Capture the cell that displays the provided text and extract its [X, Y] central coordinate. 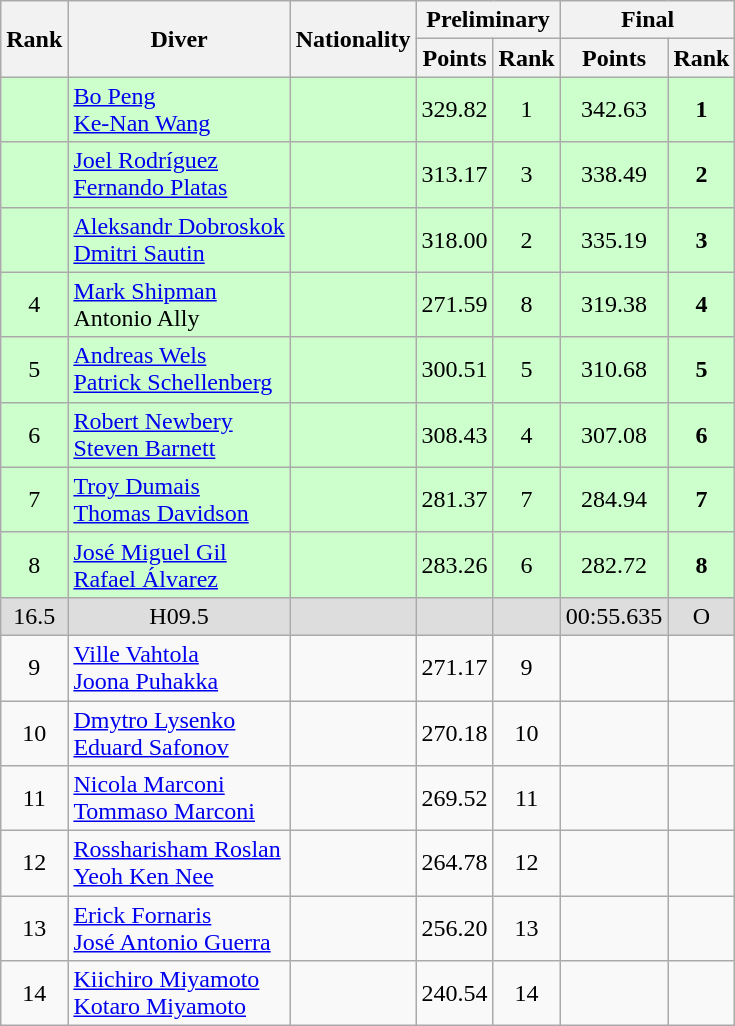
308.43 [454, 434]
284.94 [614, 500]
240.54 [454, 994]
Erick FornarisJosé Antonio Guerra [179, 928]
269.52 [454, 798]
264.78 [454, 864]
H09.5 [179, 616]
300.51 [454, 370]
318.00 [454, 240]
Robert NewberySteven Barnett [179, 434]
271.59 [454, 304]
270.18 [454, 732]
Mark ShipmanAntonio Ally [179, 304]
Aleksandr DobroskokDmitri Sautin [179, 240]
16.5 [34, 616]
Joel RodríguezFernando Platas [179, 174]
310.68 [614, 370]
282.72 [614, 564]
329.82 [454, 110]
O [702, 616]
283.26 [454, 564]
Final [648, 20]
Ville VahtolaJoona Puhakka [179, 668]
307.08 [614, 434]
Nicola MarconiTommaso Marconi [179, 798]
Diver [179, 39]
335.19 [614, 240]
313.17 [454, 174]
271.17 [454, 668]
Nationality [353, 39]
256.20 [454, 928]
319.38 [614, 304]
Rossharisham RoslanYeoh Ken Nee [179, 864]
Kiichiro MiyamotoKotaro Miyamoto [179, 994]
Troy DumaisThomas Davidson [179, 500]
281.37 [454, 500]
Preliminary [488, 20]
342.63 [614, 110]
338.49 [614, 174]
Dmytro LysenkoEduard Safonov [179, 732]
00:55.635 [614, 616]
Bo PengKe-Nan Wang [179, 110]
José Miguel GilRafael Álvarez [179, 564]
Andreas WelsPatrick Schellenberg [179, 370]
